Return the (x, y) coordinate for the center point of the cell that contains the specified text.  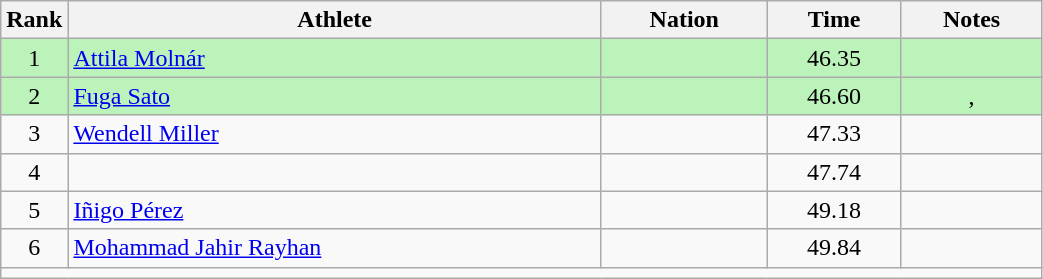
5 (34, 210)
49.84 (834, 248)
Attila Molnár (335, 58)
2 (34, 96)
47.33 (834, 134)
Iñigo Pérez (335, 210)
Fuga Sato (335, 96)
Nation (684, 20)
Mohammad Jahir Rayhan (335, 248)
47.74 (834, 172)
3 (34, 134)
4 (34, 172)
Time (834, 20)
49.18 (834, 210)
46.35 (834, 58)
Athlete (335, 20)
Wendell Miller (335, 134)
Rank (34, 20)
6 (34, 248)
Notes (972, 20)
1 (34, 58)
, (972, 96)
46.60 (834, 96)
